Scan for the cell matching the given text and deliver its [x, y] coordinate at center. 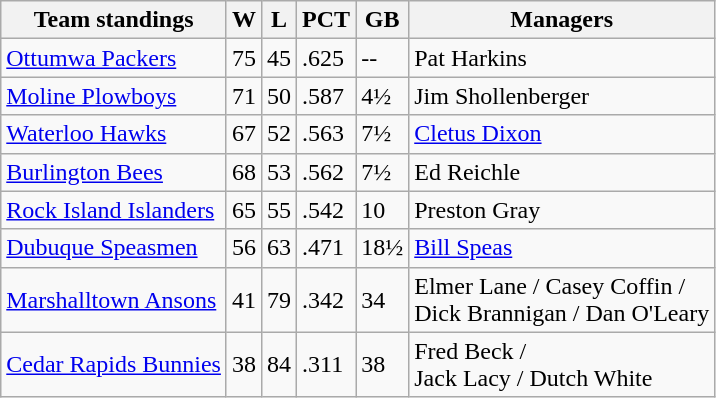
Bill Speas [562, 248]
45 [280, 58]
67 [244, 134]
Waterloo Hawks [114, 134]
Jim Shollenberger [562, 96]
10 [382, 210]
55 [280, 210]
Fred Beck /Jack Lacy / Dutch White [562, 364]
.311 [326, 364]
.342 [326, 300]
.625 [326, 58]
41 [244, 300]
.563 [326, 134]
Elmer Lane / Casey Coffin / Dick Brannigan / Dan O'Leary [562, 300]
4½ [382, 96]
68 [244, 172]
PCT [326, 20]
Preston Gray [562, 210]
W [244, 20]
Ottumwa Packers [114, 58]
53 [280, 172]
.471 [326, 248]
L [280, 20]
.562 [326, 172]
79 [280, 300]
63 [280, 248]
65 [244, 210]
Burlington Bees [114, 172]
Pat Harkins [562, 58]
Cletus Dixon [562, 134]
.587 [326, 96]
71 [244, 96]
18½ [382, 248]
Ed Reichle [562, 172]
52 [280, 134]
50 [280, 96]
75 [244, 58]
Dubuque Speasmen [114, 248]
.542 [326, 210]
Cedar Rapids Bunnies [114, 364]
GB [382, 20]
Moline Plowboys [114, 96]
56 [244, 248]
34 [382, 300]
Rock Island Islanders [114, 210]
Team standings [114, 20]
Marshalltown Ansons [114, 300]
-- [382, 58]
Managers [562, 20]
84 [280, 364]
